Return the (x, y) coordinate for the center point of the cell that contains the specified text.  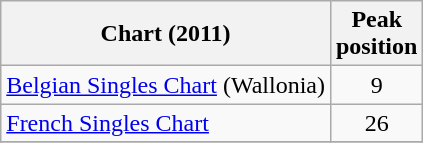
Peakposition (376, 34)
9 (376, 85)
26 (376, 123)
Chart (2011) (166, 34)
French Singles Chart (166, 123)
Belgian Singles Chart (Wallonia) (166, 85)
